Extract the [x, y] coordinate from the center of the cell holding the provided text.  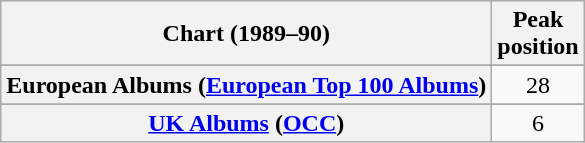
Chart (1989–90) [246, 34]
UK Albums (OCC) [246, 123]
6 [538, 123]
European Albums (European Top 100 Albums) [246, 85]
28 [538, 85]
Peakposition [538, 34]
